Determine the [x, y] coordinate at the center of the cell enclosing the given text.  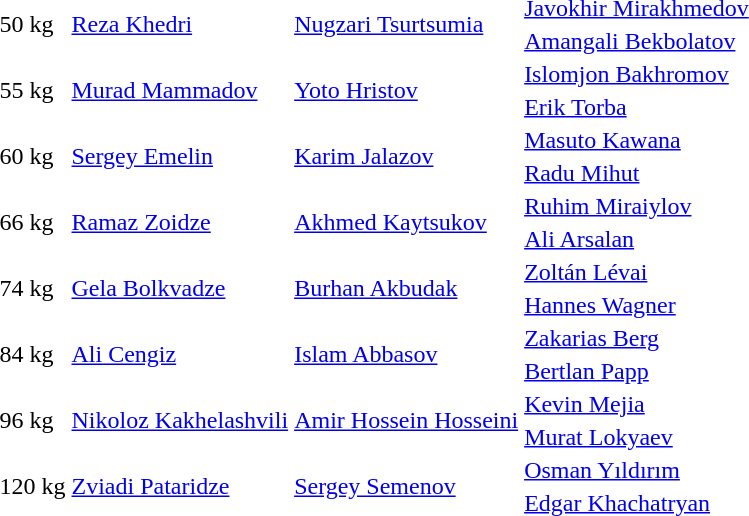
Karim Jalazov [406, 156]
Amir Hossein Hosseini [406, 420]
Nikoloz Kakhelashvili [180, 420]
Ali Cengiz [180, 354]
Burhan Akbudak [406, 288]
Ramaz Zoidze [180, 222]
Gela Bolkvadze [180, 288]
Murad Mammadov [180, 90]
Yoto Hristov [406, 90]
Sergey Emelin [180, 156]
Islam Abbasov [406, 354]
Akhmed Kaytsukov [406, 222]
